Determine the (x, y) coordinate at the center of the cell enclosing the given text.  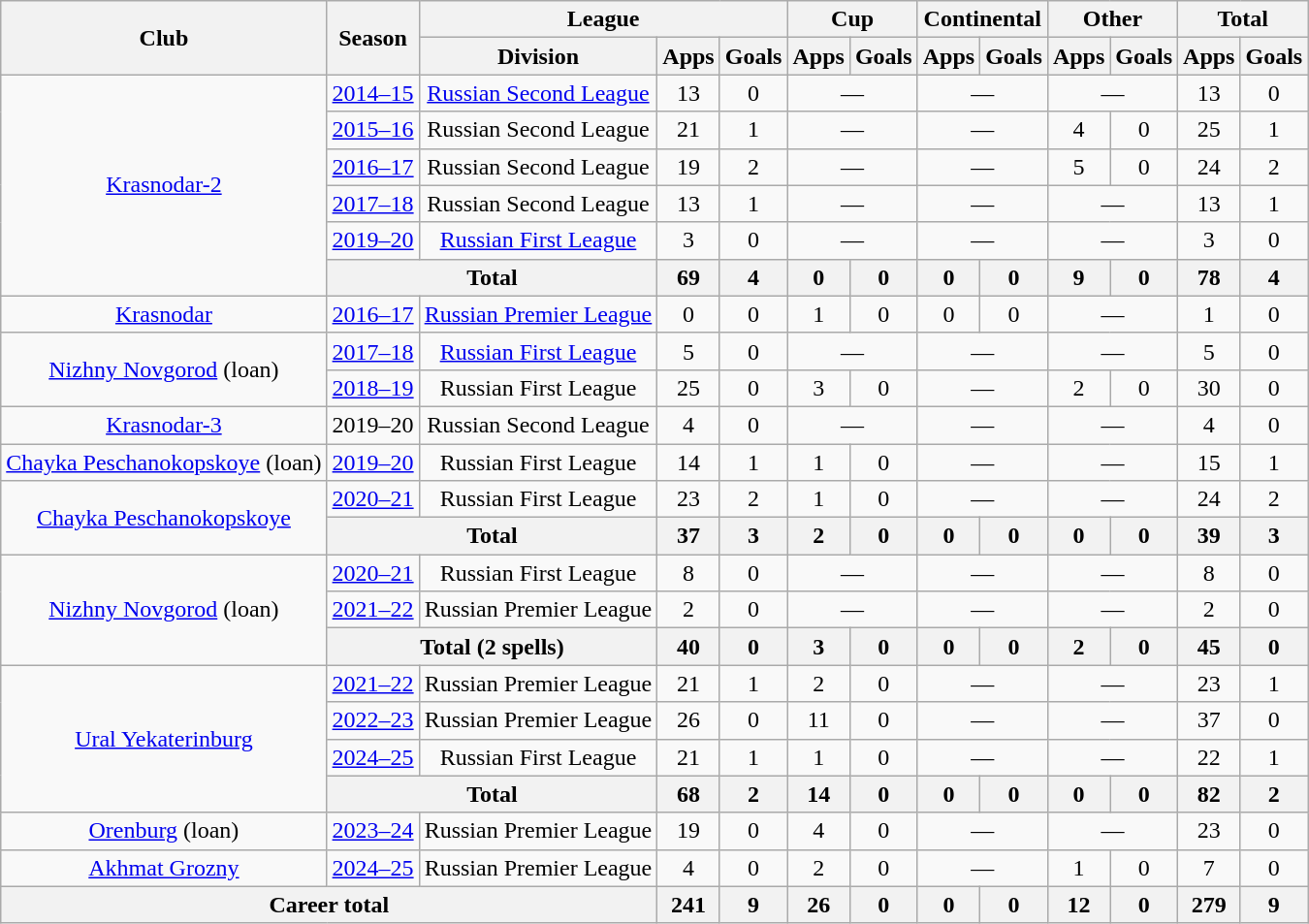
82 (1209, 794)
Ural Yekaterinburg (164, 739)
45 (1209, 647)
2022–23 (372, 720)
2014–15 (372, 93)
League (603, 19)
12 (1078, 905)
Other (1112, 19)
15 (1209, 462)
30 (1209, 388)
Orenburg (loan) (164, 831)
Season (372, 38)
Total (2 spells) (493, 647)
Chayka Peschanokopskoye (164, 518)
69 (688, 277)
2015–16 (372, 130)
241 (688, 905)
40 (688, 647)
Akhmat Grozny (164, 868)
22 (1209, 757)
Krasnodar-3 (164, 425)
78 (1209, 277)
11 (818, 720)
Division (538, 56)
Krasnodar-2 (164, 185)
279 (1209, 905)
Chayka Peschanokopskoye (loan) (164, 462)
Career total (330, 905)
68 (688, 794)
Continental (982, 19)
Club (164, 38)
39 (1209, 536)
2023–24 (372, 831)
2018–19 (372, 388)
7 (1209, 868)
Cup (852, 19)
Krasnodar (164, 314)
